Locate the cell with the specified text and output its [X, Y] center coordinate. 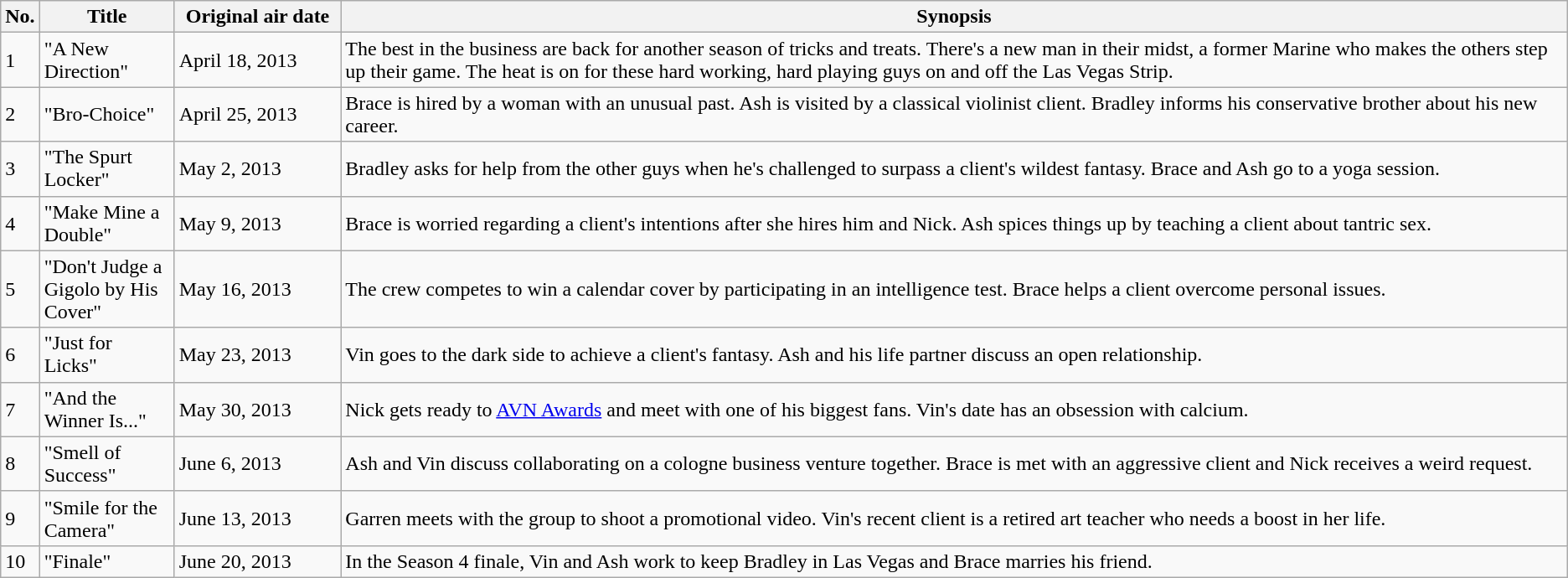
3 [20, 169]
Garren meets with the group to shoot a promotional video. Vin's recent client is a retired art teacher who needs a boost in her life. [954, 518]
Ash and Vin discuss collaborating on a cologne business venture together. Brace is met with an aggressive client and Nick receives a weird request. [954, 464]
8 [20, 464]
"Finale" [107, 561]
In the Season 4 finale, Vin and Ash work to keep Bradley in Las Vegas and Brace marries his friend. [954, 561]
May 30, 2013 [258, 409]
"And the Winner Is..." [107, 409]
June 13, 2013 [258, 518]
"Bro-Choice" [107, 114]
10 [20, 561]
9 [20, 518]
May 9, 2013 [258, 223]
May 16, 2013 [258, 289]
No. [20, 17]
April 25, 2013 [258, 114]
May 23, 2013 [258, 355]
7 [20, 409]
"Make Mine a Double" [107, 223]
6 [20, 355]
Bradley asks for help from the other guys when he's challenged to surpass a client's wildest fantasy. Brace and Ash go to a yoga session. [954, 169]
Title [107, 17]
"Just for Licks" [107, 355]
Nick gets ready to AVN Awards and meet with one of his biggest fans. Vin's date has an obsession with calcium. [954, 409]
May 2, 2013 [258, 169]
2 [20, 114]
5 [20, 289]
June 6, 2013 [258, 464]
"Don't Judge a Gigolo by His Cover" [107, 289]
4 [20, 223]
June 20, 2013 [258, 561]
1 [20, 60]
Original air date [258, 17]
The crew competes to win a calendar cover by participating in an intelligence test. Brace helps a client overcome personal issues. [954, 289]
Brace is worried regarding a client's intentions after she hires him and Nick. Ash spices things up by teaching a client about tantric sex. [954, 223]
"Smell of Success" [107, 464]
"Smile for the Camera" [107, 518]
Vin goes to the dark side to achieve a client's fantasy. Ash and his life partner discuss an open relationship. [954, 355]
April 18, 2013 [258, 60]
"A New Direction" [107, 60]
"The Spurt Locker" [107, 169]
Synopsis [954, 17]
